Capture the cell that displays the provided text and extract its (X, Y) central coordinate. 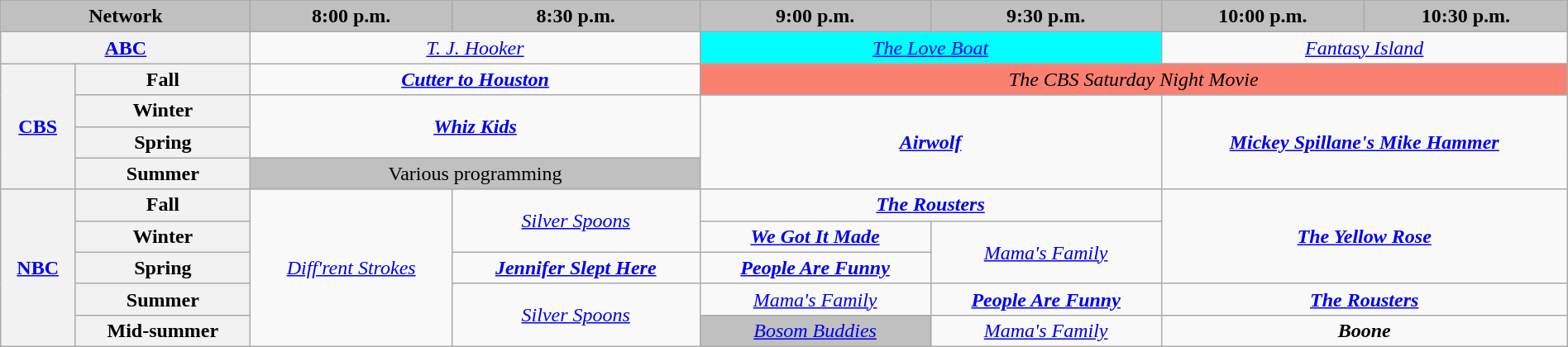
The CBS Saturday Night Movie (1133, 79)
Bosom Buddies (815, 330)
The Yellow Rose (1365, 236)
8:30 p.m. (576, 17)
Cutter to Houston (475, 79)
8:00 p.m. (351, 17)
Airwolf (930, 142)
CBS (38, 126)
Fantasy Island (1365, 48)
9:00 p.m. (815, 17)
T. J. Hooker (475, 48)
Network (126, 17)
Mickey Spillane's Mike Hammer (1365, 142)
Mid-summer (163, 330)
ABC (126, 48)
9:30 p.m. (1045, 17)
NBC (38, 268)
Boone (1365, 330)
Various programming (475, 173)
The Love Boat (930, 48)
Diff'rent Strokes (351, 268)
10:00 p.m. (1263, 17)
We Got It Made (815, 236)
Jennifer Slept Here (576, 268)
Whiz Kids (475, 126)
10:30 p.m. (1466, 17)
